Capture the cell that displays the provided text and extract its [x, y] central coordinate. 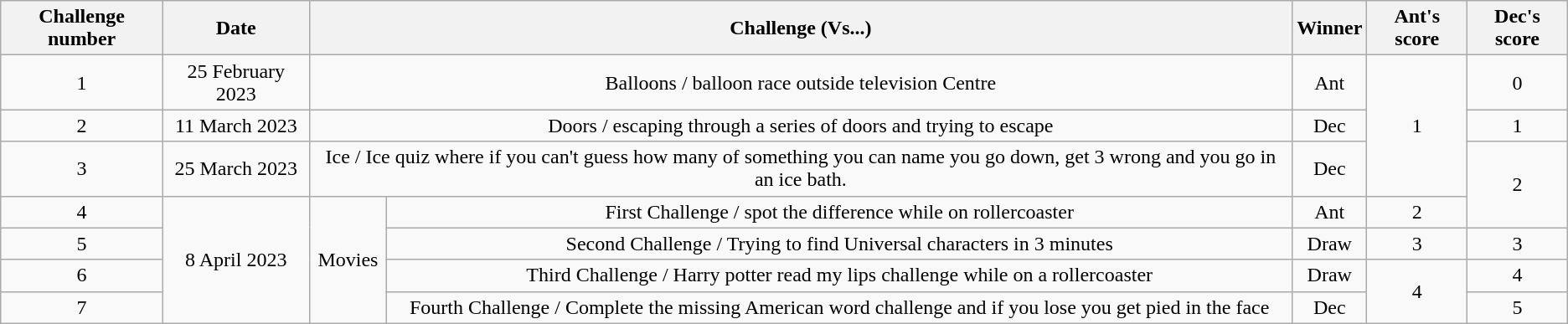
Movies [348, 260]
25 March 2023 [236, 169]
Third Challenge / Harry potter read my lips challenge while on a rollercoaster [839, 275]
Ant's score [1417, 28]
0 [1518, 82]
25 February 2023 [236, 82]
Challenge (Vs...) [801, 28]
Doors / escaping through a series of doors and trying to escape [801, 126]
Winner [1330, 28]
Date [236, 28]
11 March 2023 [236, 126]
Challenge number [82, 28]
Second Challenge / Trying to find Universal characters in 3 minutes [839, 244]
7 [82, 307]
Balloons / balloon race outside television Centre [801, 82]
6 [82, 275]
Fourth Challenge / Complete the missing American word challenge and if you lose you get pied in the face [839, 307]
First Challenge / spot the difference while on rollercoaster [839, 212]
8 April 2023 [236, 260]
Dec's score [1518, 28]
Ice / Ice quiz where if you can't guess how many of something you can name you go down, get 3 wrong and you go in an ice bath. [801, 169]
